Return the [X, Y] coordinate for the center point of the cell that contains the specified text.  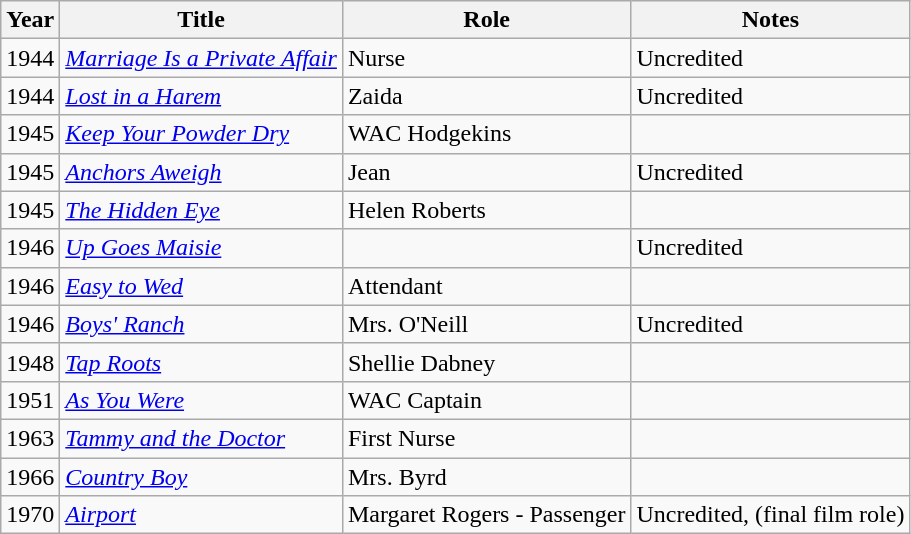
1966 [30, 477]
1963 [30, 438]
1951 [30, 400]
Airport [202, 515]
Year [30, 20]
1970 [30, 515]
1948 [30, 362]
Uncredited, (final film role) [770, 515]
Zaida [486, 96]
The Hidden Eye [202, 210]
Jean [486, 172]
Notes [770, 20]
Keep Your Powder Dry [202, 134]
Shellie Dabney [486, 362]
WAC Captain [486, 400]
Anchors Aweigh [202, 172]
Tammy and the Doctor [202, 438]
Nurse [486, 58]
Mrs. O'Neill [486, 324]
Attendant [486, 286]
Marriage Is a Private Affair [202, 58]
Title [202, 20]
WAC Hodgekins [486, 134]
First Nurse [486, 438]
Mrs. Byrd [486, 477]
Role [486, 20]
Country Boy [202, 477]
Helen Roberts [486, 210]
Easy to Wed [202, 286]
As You Were [202, 400]
Tap Roots [202, 362]
Up Goes Maisie [202, 248]
Lost in a Harem [202, 96]
Margaret Rogers - Passenger [486, 515]
Boys' Ranch [202, 324]
